Return the [x, y] coordinate for the center point of the cell that contains the specified text.  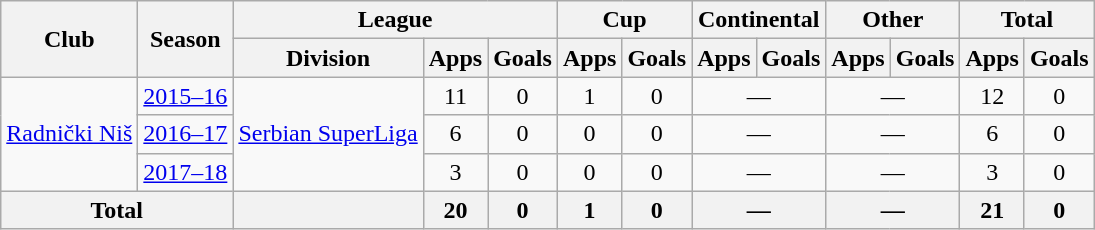
12 [992, 96]
Season [186, 39]
11 [455, 96]
2016–17 [186, 134]
Division [328, 58]
Serbian SuperLiga [328, 134]
Radnički Niš [70, 134]
2015–16 [186, 96]
Club [70, 39]
2017–18 [186, 172]
20 [455, 210]
League [396, 20]
21 [992, 210]
Cup [624, 20]
Continental [759, 20]
Other [893, 20]
